Provide the (x, y) coordinate of the cell's center where the given text is located.  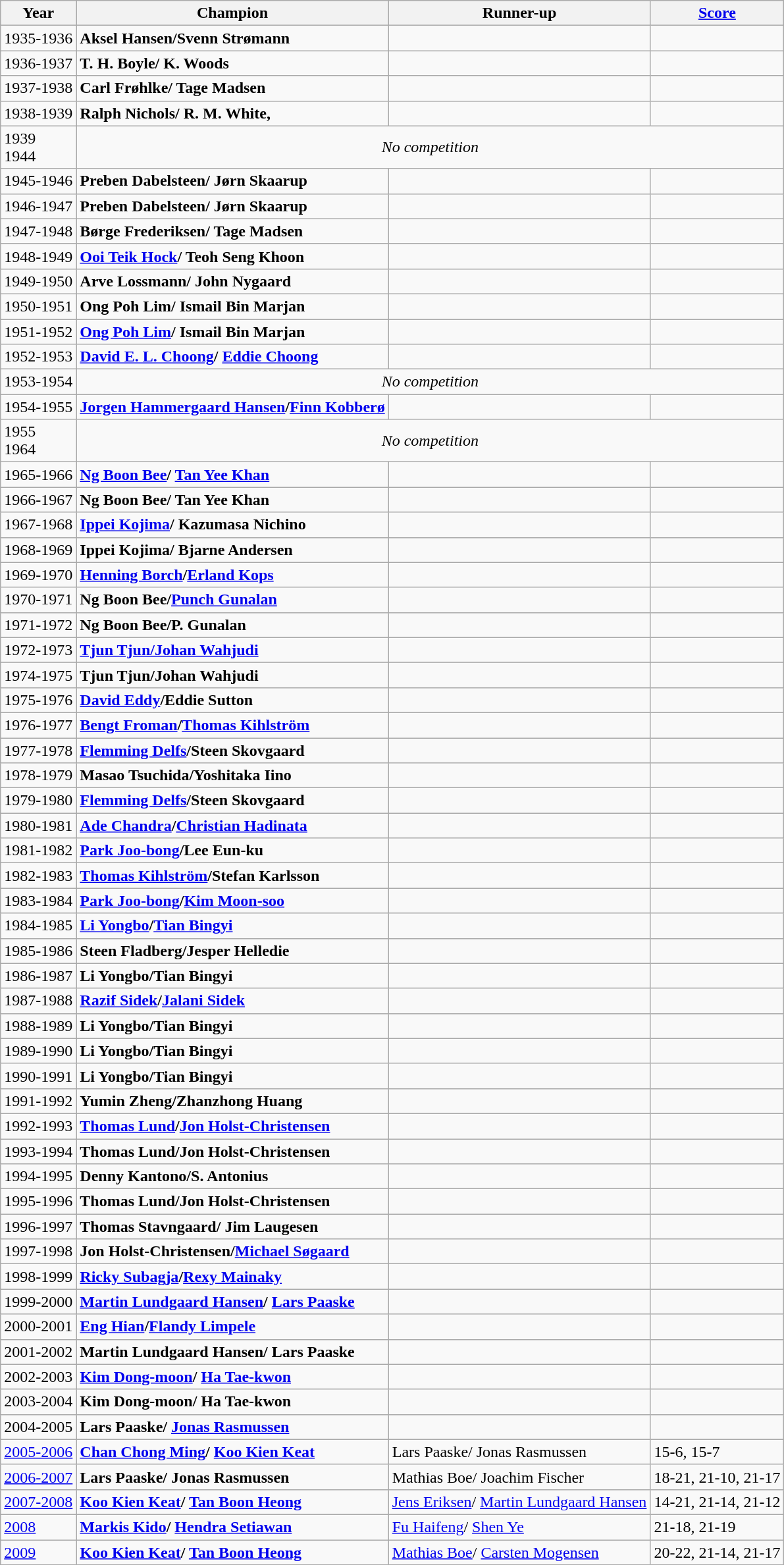
15-6, 15-7 (718, 1452)
1992-1993 (38, 1126)
1996-1997 (38, 1227)
Ng Boon Bee/P. Gunalan (232, 625)
1974-1975 (38, 675)
1945-1946 (38, 181)
Runner-up (519, 13)
21-18, 21-19 (718, 1527)
1979-1980 (38, 801)
1982-1983 (38, 876)
Ippei Kojima/ Kazumasa Nichino (232, 525)
2001-2002 (38, 1352)
1986-1987 (38, 976)
1969-1970 (38, 575)
1967-1968 (38, 525)
Jens Eriksen/ Martin Lundgaard Hansen (519, 1502)
2003-2004 (38, 1402)
Score (718, 13)
1938-1939 (38, 113)
1984-1985 (38, 926)
Champion (232, 13)
2002-2003 (38, 1377)
2004-2005 (38, 1427)
1985-1986 (38, 951)
2007-2008 (38, 1502)
Aksel Hansen/Svenn Strømann (232, 38)
Park Joo-bong/Lee Eun-ku (232, 851)
Fu Haifeng/ Shen Ye (519, 1527)
1989-1990 (38, 1051)
Mathias Boe/ Carsten Mogensen (519, 1552)
1936-1937 (38, 63)
1947-1948 (38, 231)
1970-1971 (38, 600)
Ade Chandra/Christian Hadinata (232, 826)
1968-1969 (38, 550)
Arve Lossmann/ John Nygaard (232, 281)
1988-1989 (38, 1026)
Børge Frederiksen/ Tage Madsen (232, 231)
Henning Borch/Erland Kops (232, 575)
1937-1938 (38, 88)
1951-1952 (38, 331)
1971-1972 (38, 625)
1972-1973 (38, 650)
Bengt Froman/Thomas Kihlström (232, 725)
Razif Sidek/Jalani Sidek (232, 1001)
Mathias Boe/ Joachim Fischer (519, 1477)
1955 1964 (38, 441)
1950-1951 (38, 306)
Ippei Kojima/ Bjarne Andersen (232, 550)
1981-1982 (38, 851)
1983-1984 (38, 901)
1997-1998 (38, 1252)
Jorgen Hammergaard Hansen/Finn Kobberø (232, 407)
2008 (38, 1527)
1948-1949 (38, 256)
1976-1977 (38, 725)
1954-1955 (38, 407)
Chan Chong Ming/ Koo Kien Keat (232, 1452)
T. H. Boyle/ K. Woods (232, 63)
1935-1936 (38, 38)
Carl Frøhlke/ Tage Madsen (232, 88)
David E. L. Choong/ Eddie Choong (232, 357)
1999-2000 (38, 1302)
Park Joo-bong/Kim Moon-soo (232, 901)
2000-2001 (38, 1327)
Thomas Kihlström/Stefan Karlsson (232, 876)
14-21, 21-14, 21-12 (718, 1502)
20-22, 21-14, 21-17 (718, 1552)
Yumin Zheng/Zhanzhong Huang (232, 1101)
1980-1981 (38, 826)
2006-2007 (38, 1477)
1991-1992 (38, 1101)
Year (38, 13)
2009 (38, 1552)
1966-1967 (38, 500)
1946-1947 (38, 206)
David Eddy/Eddie Sutton (232, 700)
Jon Holst-Christensen/Michael Søgaard (232, 1252)
Eng Hian/Flandy Limpele (232, 1327)
1939 1944 (38, 147)
1998-1999 (38, 1277)
1994-1995 (38, 1177)
1977-1978 (38, 750)
Markis Kido/ Hendra Setiawan (232, 1527)
1993-1994 (38, 1152)
2005-2006 (38, 1452)
1978-1979 (38, 776)
1995-1996 (38, 1202)
1990-1991 (38, 1076)
1953-1954 (38, 382)
Thomas Stavngaard/ Jim Laugesen (232, 1227)
1949-1950 (38, 281)
Denny Kantono/S. Antonius (232, 1177)
1965-1966 (38, 475)
1975-1976 (38, 700)
Ralph Nichols/ R. M. White, (232, 113)
18-21, 21-10, 21-17 (718, 1477)
Ng Boon Bee/Punch Gunalan (232, 600)
Steen Fladberg/Jesper Helledie (232, 951)
Ricky Subagja/Rexy Mainaky (232, 1277)
1987-1988 (38, 1001)
Masao Tsuchida/Yoshitaka Iino (232, 776)
Ooi Teik Hock/ Teoh Seng Khoon (232, 256)
1952-1953 (38, 357)
